Determine the (X, Y) coordinate at the center of the cell enclosing the given text.  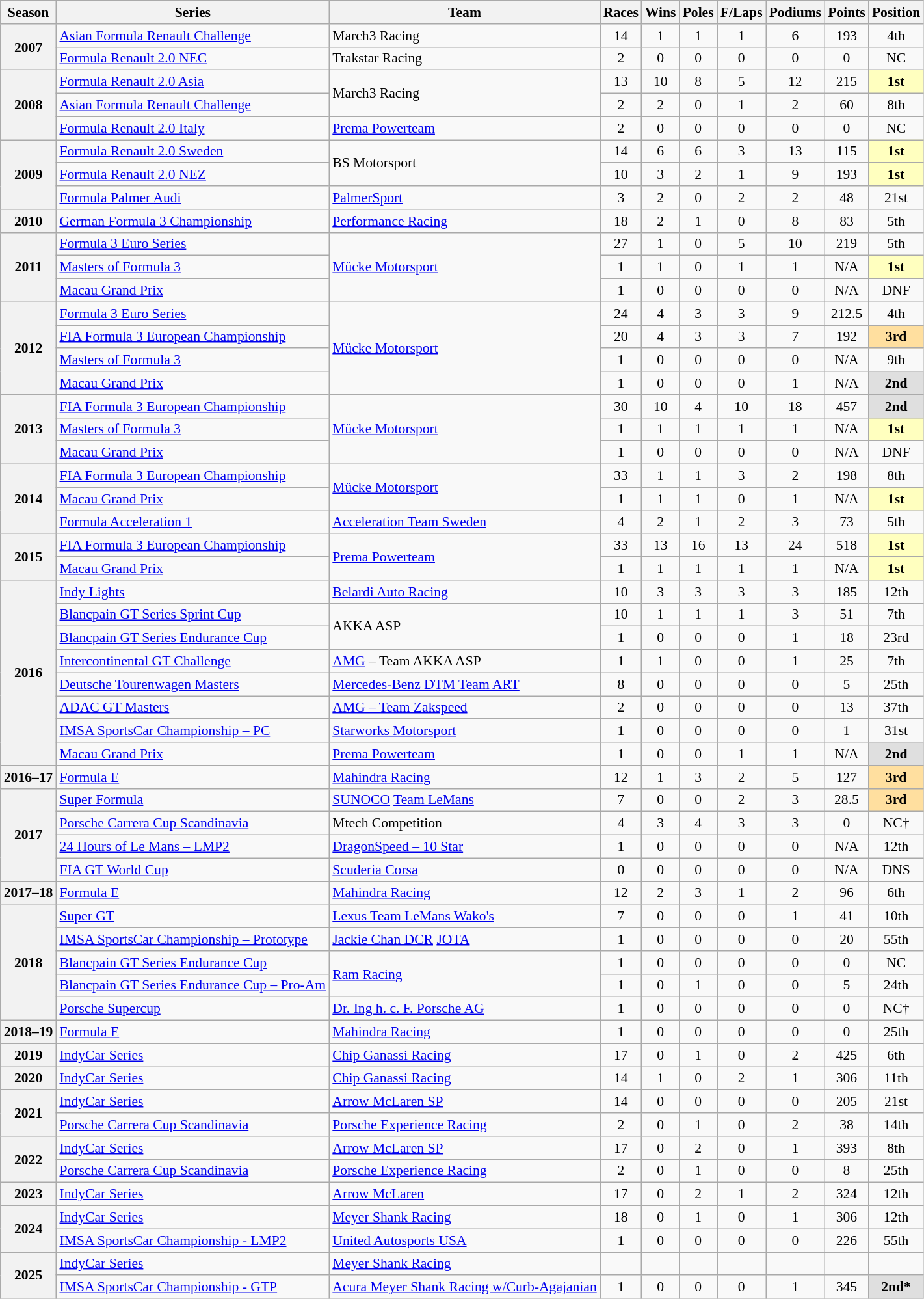
2018–19 (29, 1032)
Season (29, 12)
345 (847, 1287)
Acceleration Team Sweden (464, 522)
2014 (29, 500)
2019 (29, 1055)
Formula Renault 2.0 Asia (192, 82)
2008 (29, 105)
BS Motorsport (464, 163)
2nd* (896, 1287)
2020 (29, 1078)
AKKA ASP (464, 626)
IMSA SportsCar Championship - GTP (192, 1287)
AMG – Team AKKA ASP (464, 662)
31st (896, 731)
IMSA SportsCar Championship - LMP2 (192, 1240)
11th (896, 1078)
226 (847, 1240)
2013 (29, 429)
DragonSpeed – 10 Star (464, 847)
German Formula 3 Championship (192, 221)
518 (847, 546)
2021 (29, 1114)
14th (896, 1125)
Points (847, 12)
Formula Renault 2.0 NEC (192, 59)
185 (847, 592)
Super Formula (192, 800)
AMG – Team Zakspeed (464, 708)
Trakstar Racing (464, 59)
2007 (29, 47)
Poles (698, 12)
425 (847, 1055)
2016–17 (29, 777)
2025 (29, 1275)
Performance Racing (464, 221)
IMSA SportsCar Championship – Prototype (192, 939)
219 (847, 244)
83 (847, 221)
10th (896, 917)
2011 (29, 267)
Blancpain GT Series Endurance Cup – Pro-Am (192, 985)
Acura Meyer Shank Racing w/Curb-Agajanian (464, 1287)
Podiums (796, 12)
Formula Renault 2.0 Italy (192, 128)
28.5 (847, 800)
27 (621, 244)
Indy Lights (192, 592)
Mercedes-Benz DTM Team ART (464, 684)
205 (847, 1102)
324 (847, 1194)
51 (847, 615)
2017–18 (29, 893)
2015 (29, 557)
IMSA SportsCar Championship – PC (192, 731)
48 (847, 198)
215 (847, 82)
SUNOCO Team LeMans (464, 800)
Lexus Team LeMans Wako's (464, 917)
Blancpain GT Series Sprint Cup (192, 615)
FIA GT World Cup (192, 870)
37th (896, 708)
30 (621, 407)
212.5 (847, 314)
127 (847, 777)
Formula Renault 2.0 Sweden (192, 152)
Ram Racing (464, 974)
457 (847, 407)
Starworks Motorsport (464, 731)
Belardi Auto Racing (464, 592)
Formula Renault 2.0 NEZ (192, 175)
192 (847, 337)
2017 (29, 835)
DNS (896, 870)
16 (698, 546)
Wins (661, 12)
Formula Palmer Audi (192, 198)
Jackie Chan DCR JOTA (464, 939)
393 (847, 1148)
2024 (29, 1229)
38 (847, 1125)
Arrow McLaren (464, 1194)
23rd (896, 638)
Mtech Competition (464, 824)
United Autosports USA (464, 1240)
2022 (29, 1159)
Position (896, 12)
60 (847, 105)
Porsche Supercup (192, 1009)
ADAC GT Masters (192, 708)
24th (896, 985)
2023 (29, 1194)
F/Laps (741, 12)
2018 (29, 963)
73 (847, 522)
24 Hours of Le Mans – LMP2 (192, 847)
Formula Acceleration 1 (192, 522)
9th (896, 360)
115 (847, 152)
Team (464, 12)
Races (621, 12)
Scuderia Corsa (464, 870)
25 (847, 662)
Super GT (192, 917)
PalmerSport (464, 198)
Series (192, 12)
Intercontinental GT Challenge (192, 662)
2012 (29, 348)
198 (847, 476)
Dr. Ing h. c. F. Porsche AG (464, 1009)
2009 (29, 174)
2010 (29, 221)
2016 (29, 673)
Deutsche Tourenwagen Masters (192, 684)
96 (847, 893)
41 (847, 917)
